Return (X, Y) of the center of cell containing provided text 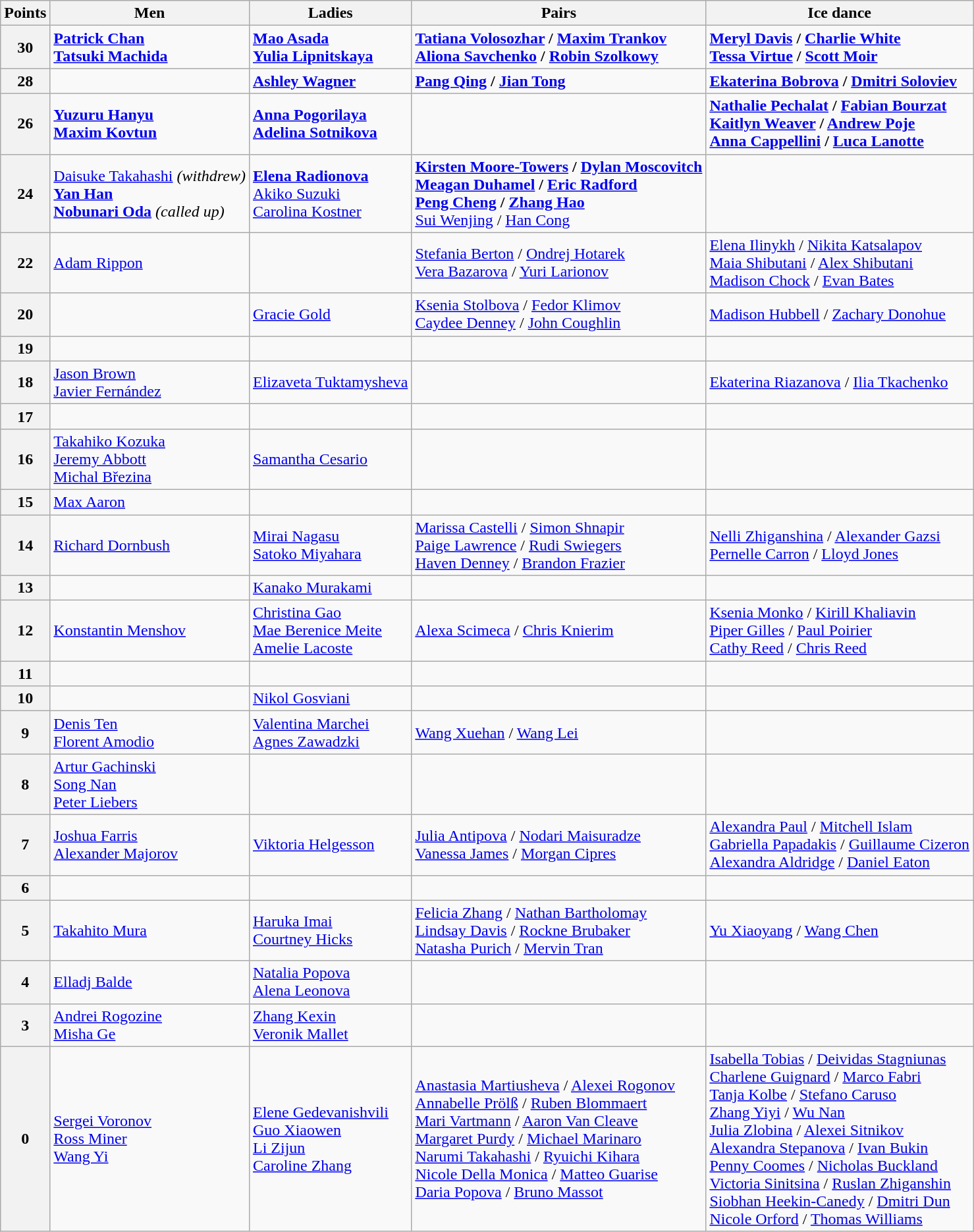
Sergei Voronov Ross Miner Wang Yi (150, 1139)
Andrei Rogozine Misha Ge (150, 1025)
Pairs (558, 13)
24 (25, 194)
Takahiko Kozuka Jeremy Abbott Michal Březina (150, 459)
17 (25, 416)
Joshua Farris Alexander Majorov (150, 845)
6 (25, 888)
18 (25, 382)
3 (25, 1025)
Konstantin Menshov (150, 631)
Meryl Davis / Charlie White Tessa Virtue / Scott Moir (840, 47)
Mirai Nagasu Satoko Miyahara (330, 545)
Takahito Mura (150, 930)
Mao Asada Yulia Lipnitskaya (330, 47)
Elladj Balde (150, 982)
Natalia Popova Alena Leonova (330, 982)
Richard Dornbush (150, 545)
Jason Brown Javier Fernández (150, 382)
Kirsten Moore-Towers / Dylan Moscovitch Meagan Duhamel / Eric Radford Peng Cheng / Zhang Hao Sui Wenjing / Han Cong (558, 194)
Alexandra Paul / Mitchell Islam Gabriella Papadakis / Guillaume Cizeron Alexandra Aldridge / Daniel Eaton (840, 845)
11 (25, 674)
Zhang Kexin Veronik Mallet (330, 1025)
Wang Xuehan / Wang Lei (558, 732)
Ekaterina Riazanova / Ilia Tkachenko (840, 382)
Patrick Chan Tatsuki Machida (150, 47)
15 (25, 502)
7 (25, 845)
28 (25, 81)
Ashley Wagner (330, 81)
Artur Gachinski Song Nan Peter Liebers (150, 784)
Felicia Zhang / Nathan Bartholomay Lindsay Davis / Rockne Brubaker Natasha Purich / Mervin Tran (558, 930)
Christina Gao Mae Berenice Meite Amelie Lacoste (330, 631)
Anna Pogorilaya Adelina Sotnikova (330, 124)
Nelli Zhiganshina / Alexander Gazsi Pernelle Carron / Lloyd Jones (840, 545)
Kanako Murakami (330, 588)
Men (150, 13)
Madison Hubbell / Zachary Donohue (840, 315)
30 (25, 47)
Gracie Gold (330, 315)
20 (25, 315)
Marissa Castelli / Simon Shnapir Paige Lawrence / Rudi Swiegers Haven Denney / Brandon Frazier (558, 545)
Samantha Cesario (330, 459)
Nathalie Pechalat / Fabian Bourzat Kaitlyn Weaver / Andrew Poje Anna Cappellini / Luca Lanotte (840, 124)
Valentina Marchei Agnes Zawadzki (330, 732)
Adam Rippon (150, 263)
Viktoria Helgesson (330, 845)
Julia Antipova / Nodari Maisuradze Vanessa James / Morgan Cipres (558, 845)
Elena Radionova Akiko Suzuki Carolina Kostner (330, 194)
Elizaveta Tuktamysheva (330, 382)
16 (25, 459)
0 (25, 1139)
10 (25, 699)
5 (25, 930)
Daisuke Takahashi (withdrew) Yan Han Nobunari Oda (called up) (150, 194)
Ekaterina Bobrova / Dmitri Soloviev (840, 81)
Tatiana Volosozhar / Maxim Trankov Aliona Savchenko / Robin Szolkowy (558, 47)
22 (25, 263)
Ksenia Stolbova / Fedor Klimov Caydee Denney / John Coughlin (558, 315)
13 (25, 588)
4 (25, 982)
Haruka Imai Courtney Hicks (330, 930)
9 (25, 732)
Alexa Scimeca / Chris Knierim (558, 631)
Stefania Berton / Ondrej Hotarek Vera Bazarova / Yuri Larionov (558, 263)
Ksenia Monko / Kirill Khaliavin Piper Gilles / Paul Poirier Cathy Reed / Chris Reed (840, 631)
14 (25, 545)
19 (25, 348)
Max Aaron (150, 502)
Ladies (330, 13)
Yu Xiaoyang / Wang Chen (840, 930)
Yuzuru Hanyu Maxim Kovtun (150, 124)
Elena Ilinykh / Nikita Katsalapov Maia Shibutani / Alex Shibutani Madison Chock / Evan Bates (840, 263)
Denis Ten Florent Amodio (150, 732)
8 (25, 784)
Nikol Gosviani (330, 699)
Pang Qing / Jian Tong (558, 81)
Elene Gedevanishvili Guo Xiaowen Li Zijun Caroline Zhang (330, 1139)
Points (25, 13)
12 (25, 631)
Ice dance (840, 13)
26 (25, 124)
